Provide the (x, y) coordinate of the cell's center where the given text is located.  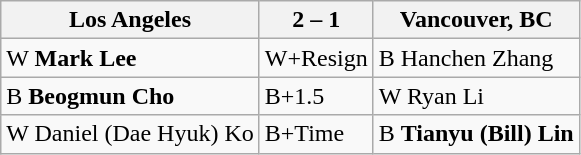
B+1.5 (316, 96)
B Beogmun Cho (130, 96)
W Ryan Li (476, 96)
B Tianyu (Bill) Lin (476, 134)
Vancouver, BC (476, 20)
W Daniel (Dae Hyuk) Ko (130, 134)
B Hanchen Zhang (476, 58)
Los Angeles (130, 20)
2 – 1 (316, 20)
W Mark Lee (130, 58)
B+Time (316, 134)
W+Resign (316, 58)
